Scan for the cell matching the given text and deliver its [x, y] coordinate at center. 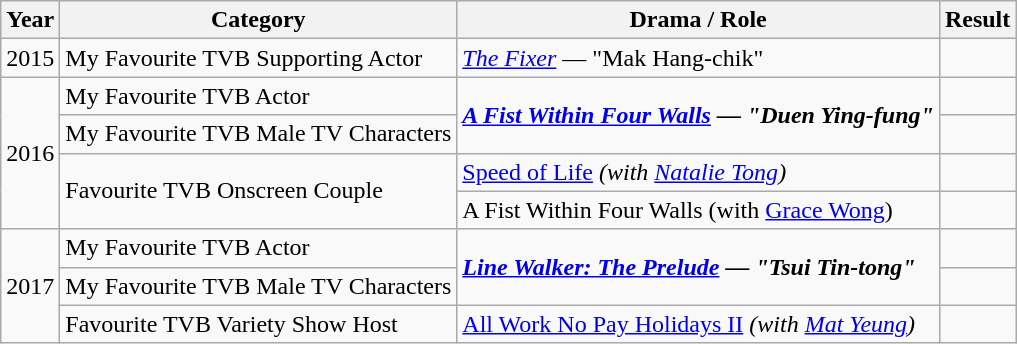
Favourite TVB Onscreen Couple [258, 191]
Speed of Life (with Natalie Tong) [698, 172]
Favourite TVB Variety Show Host [258, 324]
The Fixer — "Mak Hang-chik" [698, 58]
Year [30, 20]
Category [258, 20]
2016 [30, 153]
2017 [30, 286]
Line Walker: The Prelude — "Tsui Tin-tong" [698, 267]
My Favourite TVB Supporting Actor [258, 58]
A Fist Within Four Walls (with Grace Wong) [698, 210]
Result [977, 20]
All Work No Pay Holidays II (with Mat Yeung) [698, 324]
2015 [30, 58]
Drama / Role [698, 20]
A Fist Within Four Walls — "Duen Ying-fung" [698, 115]
